Detect which cell encompasses the target text, then output its (x, y) center coordinate. 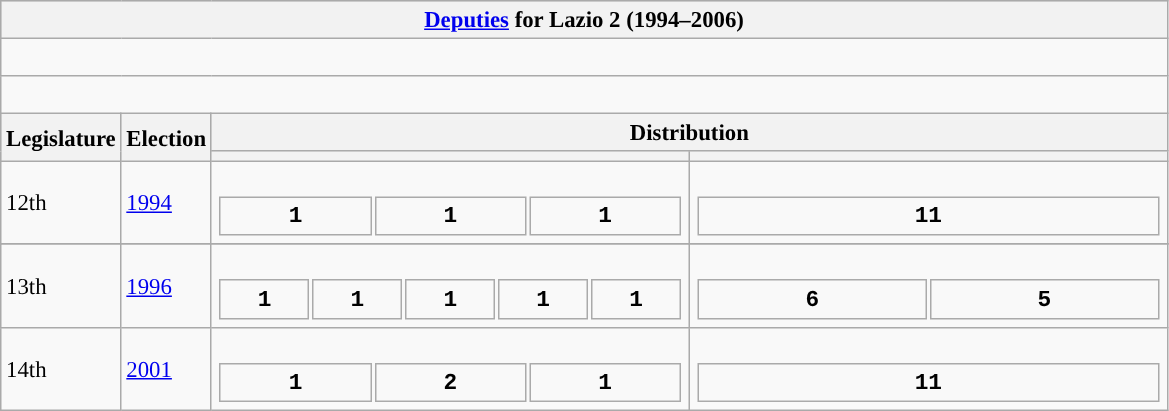
Distribution (689, 133)
6 5 (928, 286)
13th (61, 286)
1996 (166, 286)
12th (61, 204)
Election (166, 138)
2 (450, 382)
1 1 1 1 1 (450, 286)
Deputies for Lazio 2 (1994–2006) (584, 20)
Legislature (61, 138)
14th (61, 368)
1994 (166, 204)
1 2 1 (450, 368)
5 (1044, 300)
1 1 1 (450, 204)
6 (812, 300)
2001 (166, 368)
